From the cell containing the given text, extract its center point as (X, Y) coordinate. 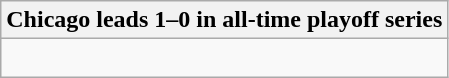
Chicago leads 1–0 in all-time playoff series (224, 20)
